From the cell containing the given text, extract its center point as (x, y) coordinate. 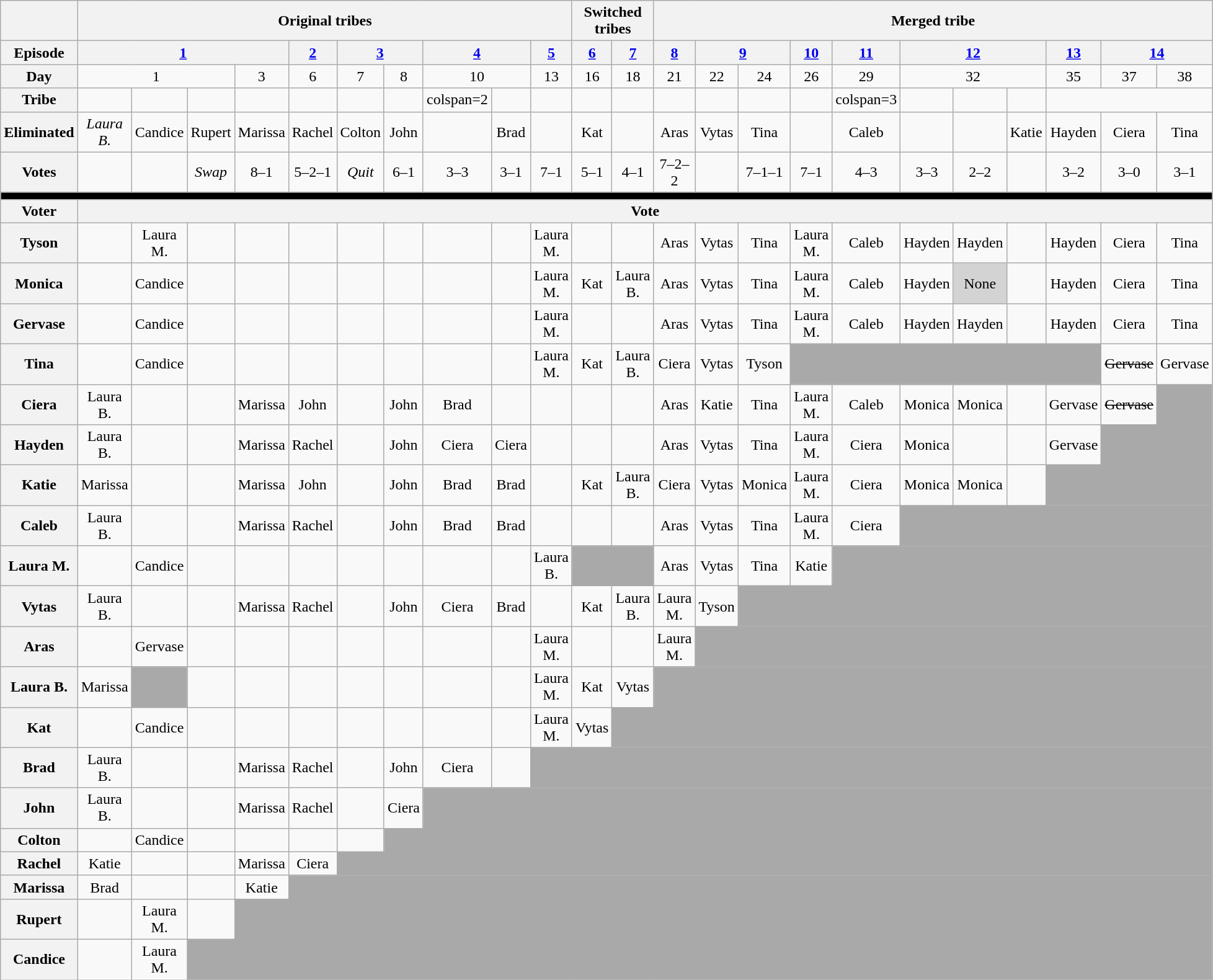
18 (633, 76)
5–1 (592, 172)
Voter (39, 211)
24 (764, 76)
3–2 (1073, 172)
14 (1157, 53)
5 (551, 53)
21 (675, 76)
6–1 (403, 172)
Switched tribes (613, 21)
Votes (39, 172)
7–1–1 (764, 172)
Quit (360, 172)
37 (1129, 76)
29 (866, 76)
9 (743, 53)
Eliminated (39, 131)
Original tribes (325, 21)
2 (313, 53)
2–2 (980, 172)
4 (476, 53)
7–2–2 (675, 172)
colspan=2 (457, 100)
3–0 (1129, 172)
38 (1185, 76)
11 (866, 53)
35 (1073, 76)
5–2–1 (313, 172)
8–1 (262, 172)
22 (717, 76)
colspan=3 (866, 100)
26 (811, 76)
4–1 (633, 172)
Tribe (39, 100)
4–3 (866, 172)
Vote (645, 211)
Swap (211, 172)
Day (39, 76)
16 (592, 76)
None (980, 283)
12 (973, 53)
Merged tribe (933, 21)
32 (973, 76)
Episode (39, 53)
